Find where the given text appears and provide that cell's center as (X, Y) coordinate. 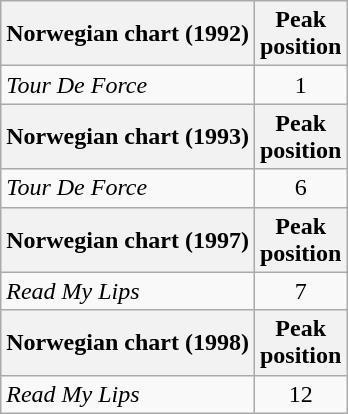
7 (300, 291)
1 (300, 85)
Norwegian chart (1992) (128, 34)
Norwegian chart (1998) (128, 342)
Norwegian chart (1993) (128, 136)
12 (300, 394)
6 (300, 188)
Norwegian chart (1997) (128, 240)
